Scan for the cell matching the given text and deliver its (x, y) coordinate at center. 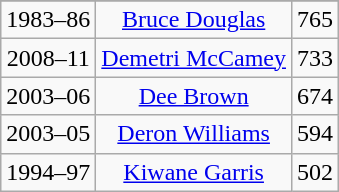
Dee Brown (194, 96)
Bruce Douglas (194, 20)
1983–86 (48, 20)
502 (314, 172)
2008–11 (48, 58)
Deron Williams (194, 134)
594 (314, 134)
2003–06 (48, 96)
674 (314, 96)
Kiwane Garris (194, 172)
2003–05 (48, 134)
733 (314, 58)
1994–97 (48, 172)
765 (314, 20)
Demetri McCamey (194, 58)
